Detect which cell encompasses the target text, then output its (x, y) center coordinate. 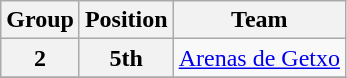
Group (40, 20)
2 (40, 58)
Arenas de Getxo (259, 58)
Team (259, 20)
5th (126, 58)
Position (126, 20)
